Detect which cell encompasses the target text, then output its [x, y] center coordinate. 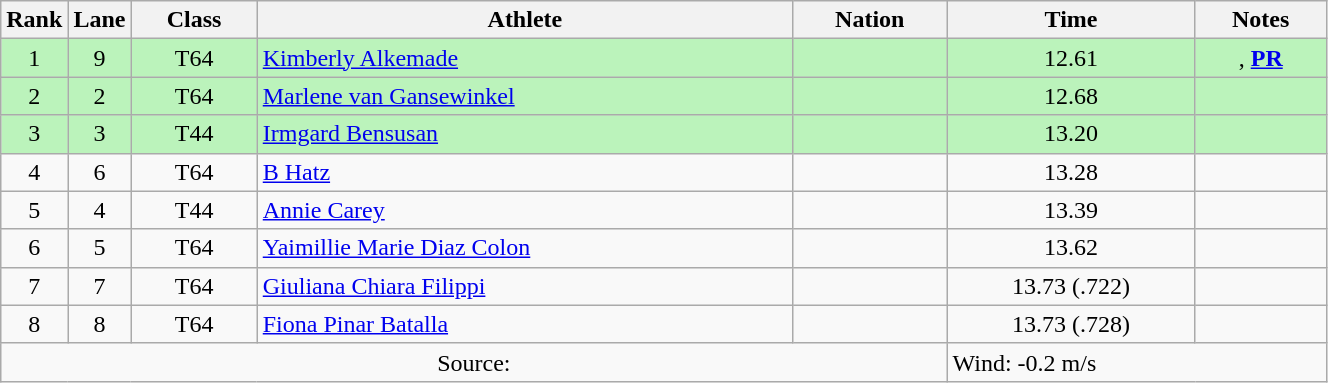
Irmgard Bensusan [524, 134]
12.68 [1071, 96]
Nation [870, 20]
9 [100, 58]
Class [194, 20]
Annie Carey [524, 210]
, PR [1260, 58]
13.62 [1071, 248]
1 [34, 58]
13.39 [1071, 210]
Yaimillie Marie Diaz Colon [524, 248]
12.61 [1071, 58]
Kimberly Alkemade [524, 58]
13.28 [1071, 172]
13.73 (.728) [1071, 324]
Fiona Pinar Batalla [524, 324]
Source: [474, 362]
Wind: -0.2 m/s [1136, 362]
Notes [1260, 20]
13.73 (.722) [1071, 286]
Marlene van Gansewinkel [524, 96]
Giuliana Chiara Filippi [524, 286]
Lane [100, 20]
B Hatz [524, 172]
Rank [34, 20]
13.20 [1071, 134]
Time [1071, 20]
Athlete [524, 20]
